From the cell containing the given text, extract its center point as [X, Y] coordinate. 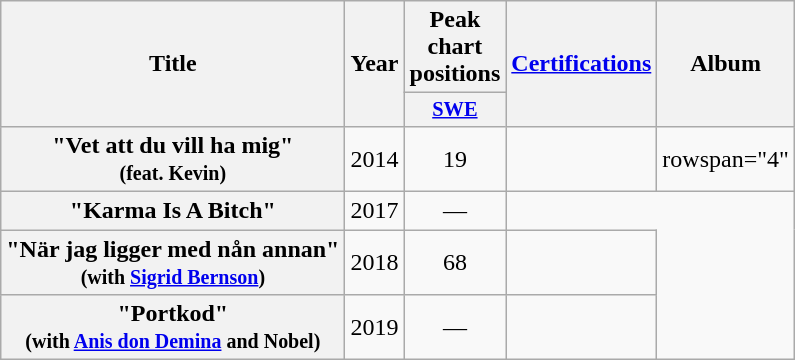
Title [173, 64]
19 [455, 158]
2017 [374, 211]
"Vet att du vill ha mig"(feat. Kevin) [173, 158]
SWE [455, 110]
68 [455, 262]
2014 [374, 158]
"När jag ligger med nån annan"(with Sigrid Bernson) [173, 262]
"Karma Is A Bitch" [173, 211]
Year [374, 64]
rowspan="4" [726, 158]
2018 [374, 262]
2019 [374, 328]
"Portkod"(with Anis don Demina and Nobel) [173, 328]
Certifications [582, 64]
Peak chart positions [455, 47]
Album [726, 64]
